Provide the [X, Y] coordinate of the cell's center where the given text is located.  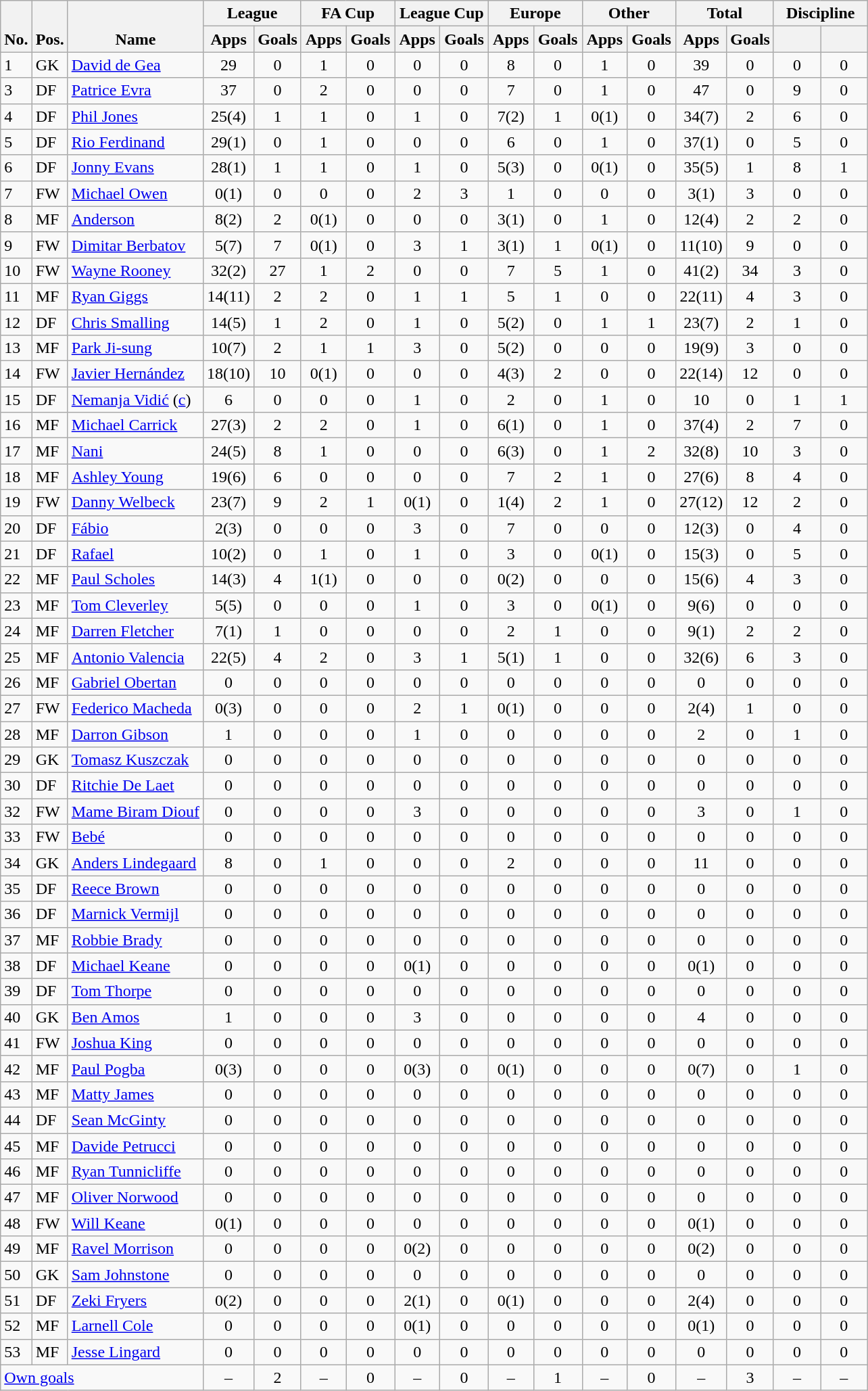
36 [16, 914]
6(1) [511, 425]
Oliver Norwood [135, 1198]
18 [16, 477]
Tom Thorpe [135, 991]
Tom Cleverley [135, 605]
23 [16, 605]
David de Gea [135, 65]
Rafael [135, 554]
44 [16, 1120]
9(1) [702, 631]
4(3) [511, 374]
26 [16, 682]
25(4) [228, 116]
9(6) [702, 605]
FA Cup [347, 14]
6(3) [511, 451]
Nani [135, 451]
Anders Lindegaard [135, 863]
Fábio [135, 528]
35 [16, 889]
19 [16, 502]
Pos. [50, 26]
Other [629, 14]
Larnell Cole [135, 1326]
19(6) [228, 477]
22(5) [228, 657]
11(10) [702, 245]
Michael Owen [135, 193]
Joshua King [135, 1043]
50 [16, 1275]
49 [16, 1249]
10(2) [228, 554]
32(6) [702, 657]
Bebé [135, 837]
28 [16, 734]
Reece Brown [135, 889]
No. [16, 26]
5(3) [511, 168]
Total [725, 14]
52 [16, 1326]
Jonny Evans [135, 168]
Europe [535, 14]
Dimitar Berbatov [135, 245]
Wayne Rooney [135, 270]
41 [16, 1043]
Robbie Brady [135, 940]
13 [16, 348]
17 [16, 451]
35(5) [702, 168]
Jesse Lingard [135, 1352]
14(11) [228, 296]
7(2) [511, 116]
Davide Petrucci [135, 1146]
2(3) [228, 528]
27(6) [702, 477]
1(1) [323, 580]
32(8) [702, 451]
Paul Pogba [135, 1068]
League [253, 14]
Tomasz Kuszczak [135, 760]
14(5) [228, 323]
22 [16, 580]
Gabriel Obertan [135, 682]
24(5) [228, 451]
Patrice Evra [135, 91]
24 [16, 631]
38 [16, 966]
Park Ji-sung [135, 348]
29(1) [228, 142]
Phil Jones [135, 116]
Mame Biram Diouf [135, 811]
19(9) [702, 348]
Paul Scholes [135, 580]
Federico Macheda [135, 708]
Anderson [135, 219]
Matty James [135, 1094]
Darren Fletcher [135, 631]
12(3) [702, 528]
Sean McGinty [135, 1120]
Discipline [821, 14]
0(7) [702, 1068]
Danny Welbeck [135, 502]
5(5) [228, 605]
Michael Carrick [135, 425]
Antonio Valencia [135, 657]
18(10) [228, 374]
Ritchie De Laet [135, 786]
Own goals [102, 1377]
Ben Amos [135, 1017]
28(1) [228, 168]
Marnick Vermijl [135, 914]
Rio Ferdinand [135, 142]
1(4) [511, 502]
14(3) [228, 580]
Darron Gibson [135, 734]
40 [16, 1017]
21 [16, 554]
2(1) [418, 1300]
15(3) [702, 554]
Ashley Young [135, 477]
Ravel Morrison [135, 1249]
32(2) [228, 270]
8(2) [228, 219]
42 [16, 1068]
48 [16, 1223]
46 [16, 1172]
Sam Johnstone [135, 1275]
27(3) [228, 425]
15(6) [702, 580]
5(7) [228, 245]
Michael Keane [135, 966]
41(2) [702, 270]
32 [16, 811]
20 [16, 528]
Chris Smalling [135, 323]
10(7) [228, 348]
League Cup [442, 14]
Name [135, 26]
30 [16, 786]
34(7) [702, 116]
Ryan Giggs [135, 296]
51 [16, 1300]
7(1) [228, 631]
33 [16, 837]
53 [16, 1352]
12(4) [702, 219]
37(1) [702, 142]
14 [16, 374]
Javier Hernández [135, 374]
Zeki Fryers [135, 1300]
5(1) [511, 657]
16 [16, 425]
Ryan Tunnicliffe [135, 1172]
43 [16, 1094]
25 [16, 657]
15 [16, 400]
22(14) [702, 374]
Nemanja Vidić (c) [135, 400]
22(11) [702, 296]
45 [16, 1146]
27(12) [702, 502]
37(4) [702, 425]
Will Keane [135, 1223]
